Detect which cell encompasses the target text, then output its (x, y) center coordinate. 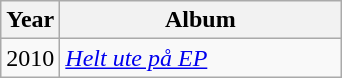
2010 (30, 58)
Year (30, 20)
Helt ute på EP (200, 58)
Album (200, 20)
